Find where the given text appears and provide that cell's center as [X, Y] coordinate. 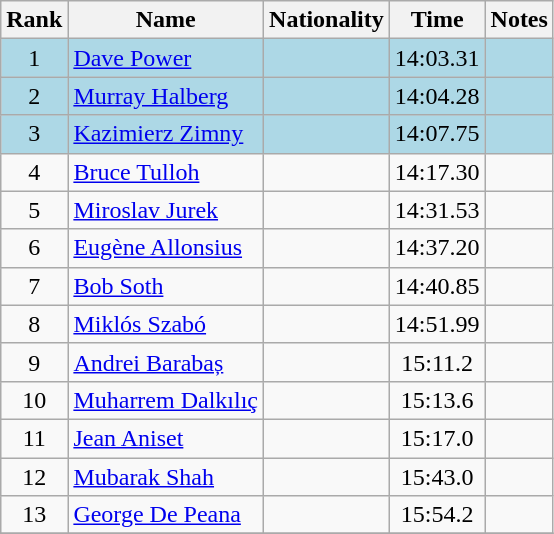
1 [34, 58]
Kazimierz Zimny [166, 134]
Miklós Szabó [166, 324]
2 [34, 96]
3 [34, 134]
8 [34, 324]
Nationality [327, 20]
14:03.31 [437, 58]
9 [34, 362]
Miroslav Jurek [166, 210]
Mubarak Shah [166, 477]
14:37.20 [437, 248]
4 [34, 172]
Eugène Allonsius [166, 248]
6 [34, 248]
Rank [34, 20]
14:31.53 [437, 210]
14:51.99 [437, 324]
12 [34, 477]
Name [166, 20]
George De Peana [166, 515]
11 [34, 438]
15:17.0 [437, 438]
14:04.28 [437, 96]
Jean Aniset [166, 438]
7 [34, 286]
15:54.2 [437, 515]
Dave Power [166, 58]
14:07.75 [437, 134]
14:40.85 [437, 286]
15:43.0 [437, 477]
Bruce Tulloh [166, 172]
15:11.2 [437, 362]
15:13.6 [437, 400]
Muharrem Dalkılıç [166, 400]
Bob Soth [166, 286]
Time [437, 20]
14:17.30 [437, 172]
10 [34, 400]
13 [34, 515]
5 [34, 210]
Murray Halberg [166, 96]
Notes [519, 20]
Andrei Barabaș [166, 362]
